Scan for the cell matching the given text and deliver its [X, Y] coordinate at center. 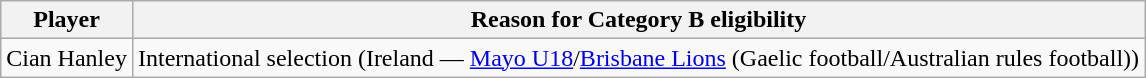
International selection (Ireland — Mayo U18/Brisbane Lions (Gaelic football/Australian rules football)) [638, 58]
Player [67, 20]
Reason for Category B eligibility [638, 20]
Cian Hanley [67, 58]
